Determine the [X, Y] coordinate at the center of the cell enclosing the given text.  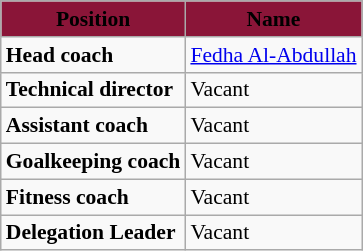
Name [273, 19]
Assistant coach [94, 126]
Fedha Al-Abdullah [273, 55]
Head coach [94, 55]
Technical director [94, 90]
Fitness coach [94, 197]
Goalkeeping coach [94, 162]
Position [94, 19]
Delegation Leader [94, 233]
